Search for the cell housing the specified text and yield its [X, Y] center coordinate. 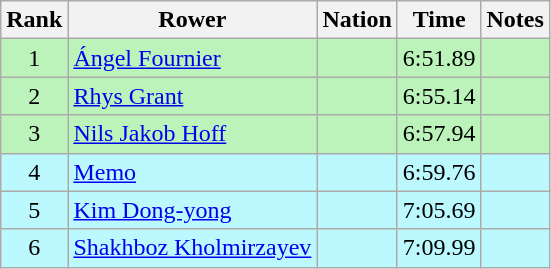
6 [34, 248]
Time [439, 20]
5 [34, 210]
7:05.69 [439, 210]
6:59.76 [439, 172]
1 [34, 58]
Kim Dong-yong [192, 210]
Nation [357, 20]
Rhys Grant [192, 96]
4 [34, 172]
6:57.94 [439, 134]
Ángel Fournier [192, 58]
Memo [192, 172]
7:09.99 [439, 248]
6:51.89 [439, 58]
Nils Jakob Hoff [192, 134]
2 [34, 96]
Rower [192, 20]
Notes [515, 20]
Shakhboz Kholmirzayev [192, 248]
Rank [34, 20]
3 [34, 134]
6:55.14 [439, 96]
